From the cell containing the given text, extract its center point as (x, y) coordinate. 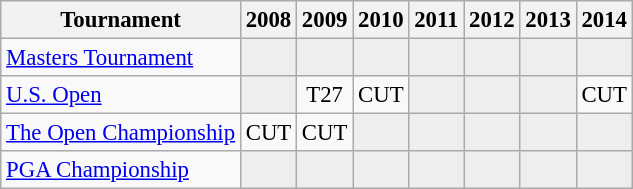
Tournament (121, 20)
2012 (492, 20)
Masters Tournament (121, 58)
2013 (548, 20)
2014 (604, 20)
T27 (325, 95)
The Open Championship (121, 133)
U.S. Open (121, 95)
2010 (381, 20)
PGA Championship (121, 170)
2011 (436, 20)
2008 (268, 20)
2009 (325, 20)
